Identify which cell holds the provided text, then report its (X, Y) central coordinate. 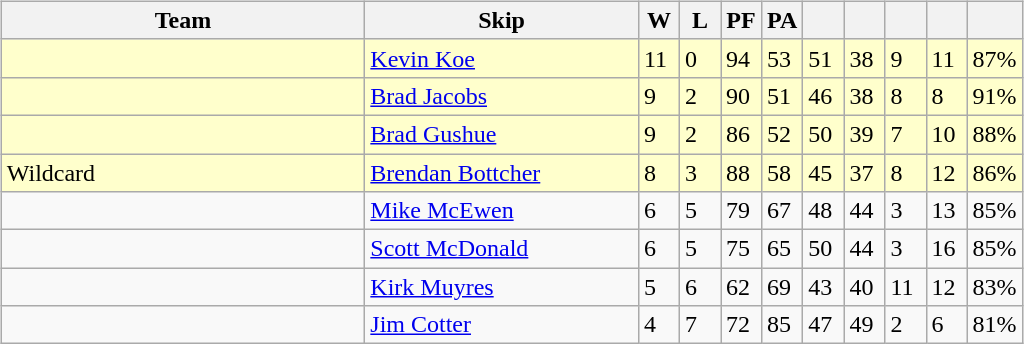
45 (824, 173)
10 (946, 134)
40 (864, 287)
87% (994, 58)
PF (740, 20)
49 (864, 325)
88% (994, 134)
53 (782, 58)
58 (782, 173)
Wildcard (183, 173)
62 (740, 287)
4 (658, 325)
88 (740, 173)
0 (700, 58)
94 (740, 58)
69 (782, 287)
47 (824, 325)
13 (946, 211)
37 (864, 173)
81% (994, 325)
43 (824, 287)
Kirk Muyres (502, 287)
Brad Jacobs (502, 96)
48 (824, 211)
65 (782, 249)
PA (782, 20)
Brad Gushue (502, 134)
72 (740, 325)
75 (740, 249)
83% (994, 287)
Brendan Bottcher (502, 173)
Jim Cotter (502, 325)
91% (994, 96)
79 (740, 211)
16 (946, 249)
52 (782, 134)
Mike McEwen (502, 211)
67 (782, 211)
86 (740, 134)
Kevin Koe (502, 58)
39 (864, 134)
Skip (502, 20)
L (700, 20)
Scott McDonald (502, 249)
86% (994, 173)
W (658, 20)
85 (782, 325)
90 (740, 96)
46 (824, 96)
Team (183, 20)
